Identify which cell holds the provided text, then report its (X, Y) central coordinate. 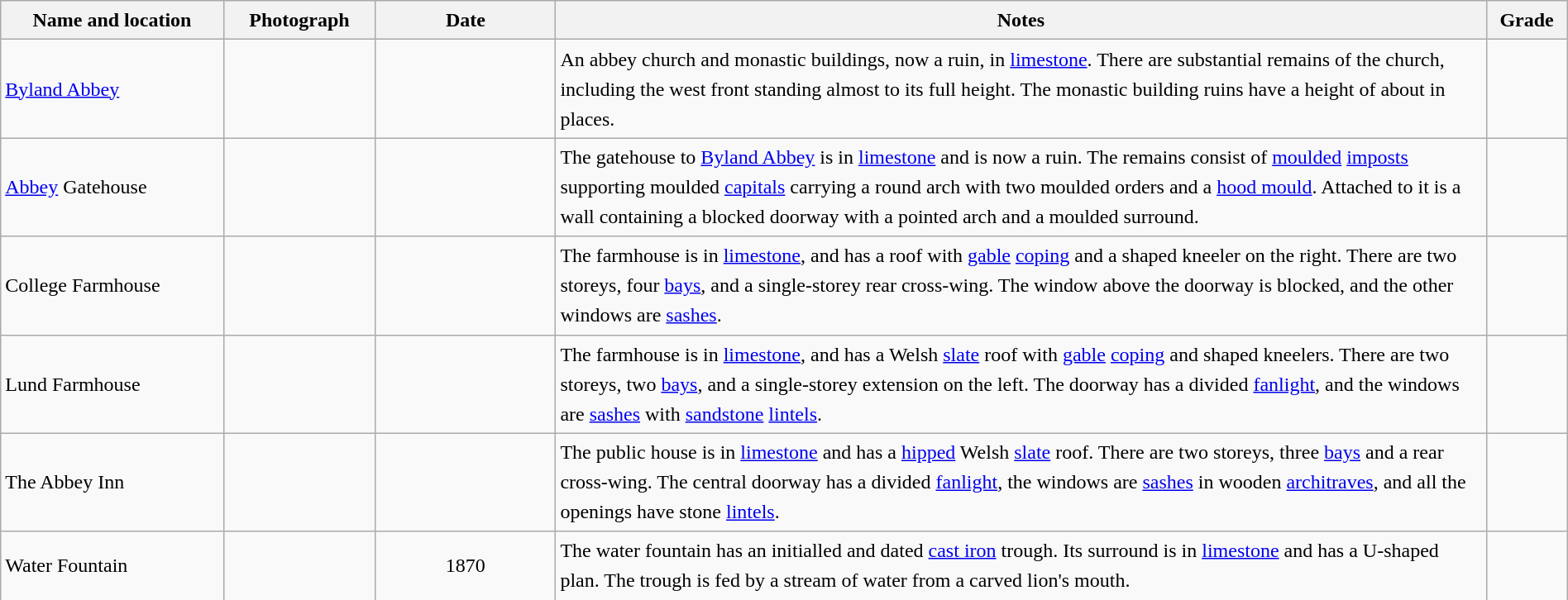
Name and location (112, 20)
Date (466, 20)
Water Fountain (112, 565)
The Abbey Inn (112, 483)
Lund Farmhouse (112, 383)
College Farmhouse (112, 286)
Byland Abbey (112, 89)
Photograph (299, 20)
Notes (1021, 20)
Grade (1527, 20)
Abbey Gatehouse (112, 187)
1870 (466, 565)
